Return the (X, Y) coordinate for the center point of the cell that contains the specified text.  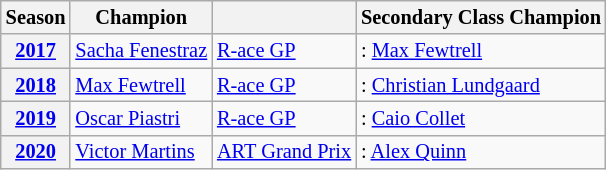
2020 (36, 152)
: Alex Quinn (481, 152)
Sacha Fenestraz (141, 51)
Season (36, 17)
2017 (36, 51)
2019 (36, 118)
ART Grand Prix (284, 152)
Champion (141, 17)
Victor Martins (141, 152)
: Christian Lundgaard (481, 85)
Oscar Piastri (141, 118)
2018 (36, 85)
: Caio Collet (481, 118)
Secondary Class Champion (481, 17)
: Max Fewtrell (481, 51)
Max Fewtrell (141, 85)
